Locate the cell with the specified text and output its (x, y) center coordinate. 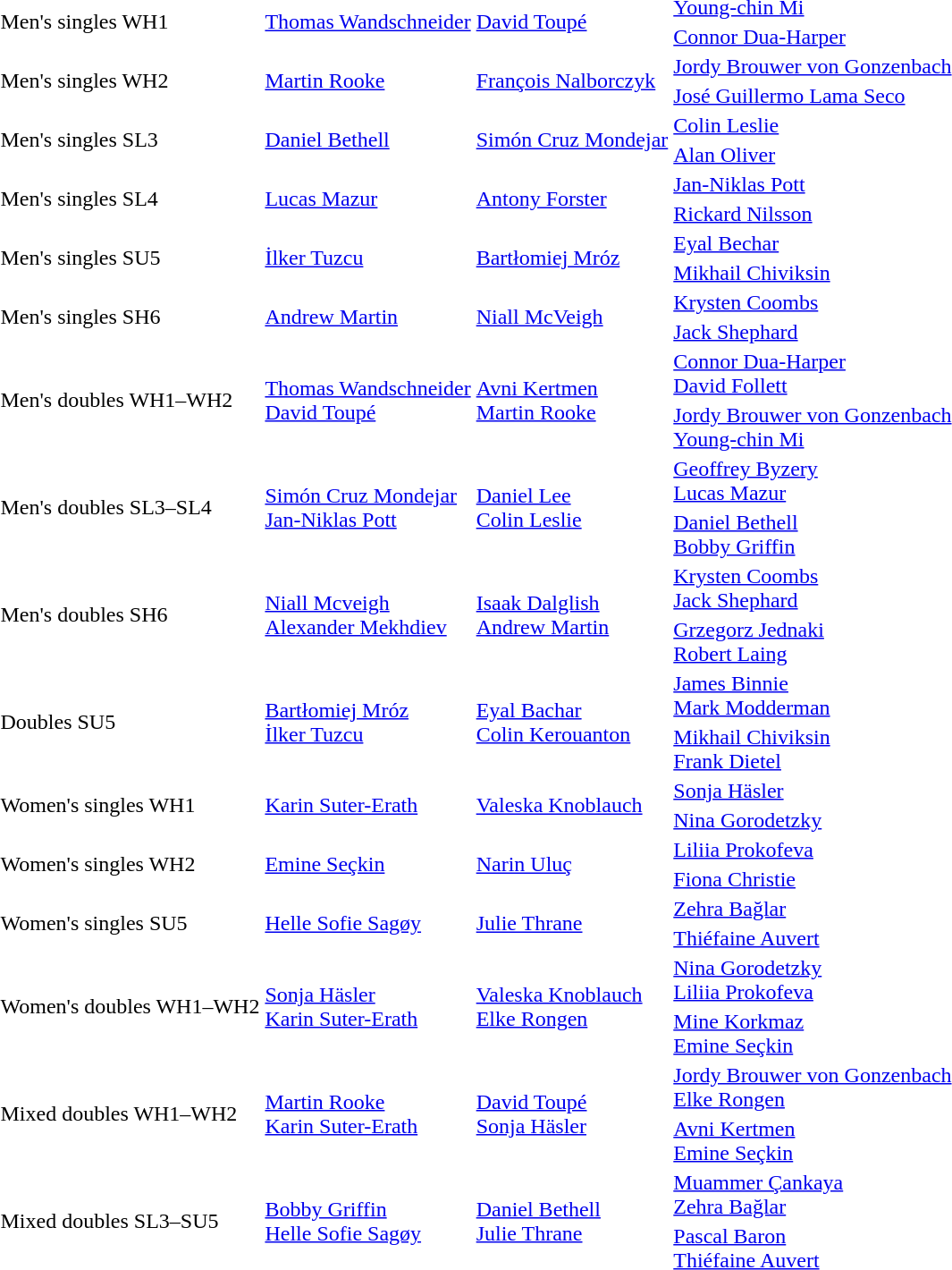
Narin Uluç (572, 864)
Bartłomiej Mróz (572, 258)
Daniel Bethell (368, 140)
François Nalborczyk (572, 80)
David Toupé Sonja Häsler (572, 1114)
Valeska Knoblauch Elke Rongen (572, 1007)
Karin Suter-Erath (368, 805)
Simón Cruz Mondejar Jan-Niklas Pott (368, 508)
Helle Sofie Sagøy (368, 923)
Antony Forster (572, 199)
Martin Rooke Karin Suter-Erath (368, 1114)
Simón Cruz Mondejar (572, 140)
Andrew Martin (368, 317)
Isaak Dalglish Andrew Martin (572, 615)
Emine Seçkin (368, 864)
Lucas Mazur (368, 199)
Sonja Häsler Karin Suter-Erath (368, 1007)
Valeska Knoblauch (572, 805)
Daniel Lee Colin Leslie (572, 508)
Eyal Bachar Colin Kerouanton (572, 723)
Avni Kertmen Martin Rooke (572, 401)
Niall McVeigh (572, 317)
Niall Mcveigh Alexander Mekhdiev (368, 615)
Bartłomiej Mróz İlker Tuzcu (368, 723)
İlker Tuzcu (368, 258)
Martin Rooke (368, 80)
Julie Thrane (572, 923)
Thomas Wandschneider David Toupé (368, 401)
